Return (X, Y) of the center of cell containing provided text 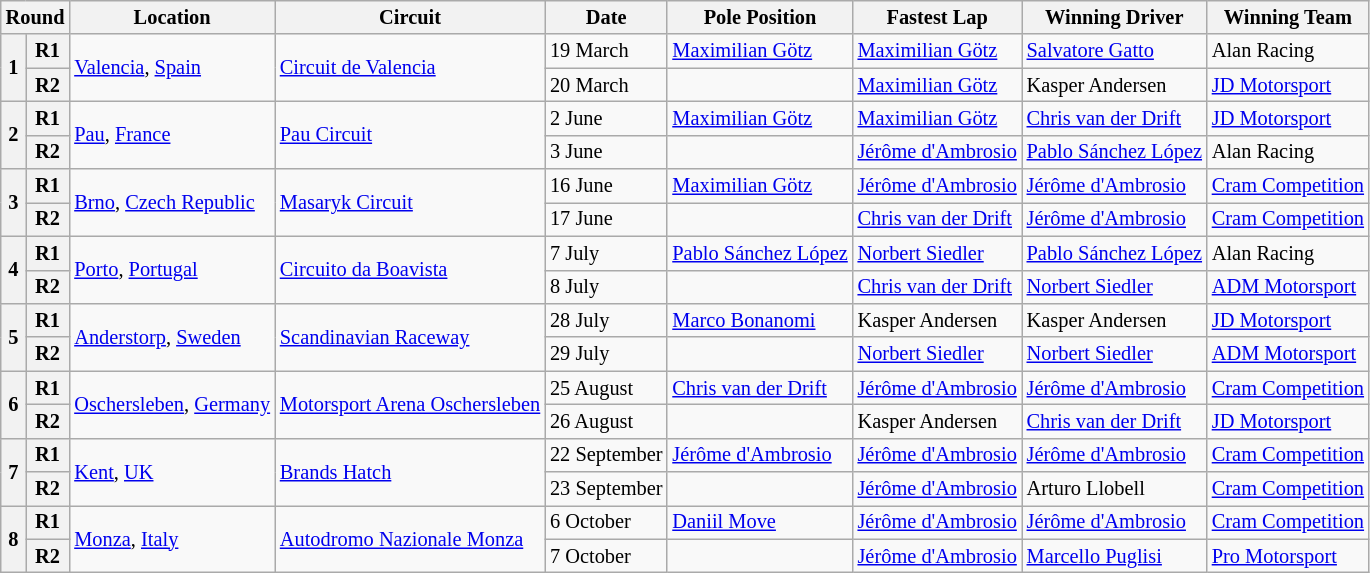
Fastest Lap (938, 17)
Circuit (410, 17)
Autodromo Nazionale Monza (410, 538)
16 June (606, 186)
Kent, UK (172, 472)
29 July (606, 354)
3 June (606, 152)
3 (14, 202)
Winning Team (1288, 17)
Daniil Move (760, 522)
7 October (606, 556)
2 June (606, 118)
Pau, France (172, 134)
4 (14, 270)
19 March (606, 51)
1 (14, 68)
Marcello Puglisi (1114, 556)
Valencia, Spain (172, 68)
Marco Bonanomi (760, 320)
Date (606, 17)
Anderstorp, Sweden (172, 336)
26 August (606, 421)
Pau Circuit (410, 134)
Brands Hatch (410, 472)
Pro Motorsport (1288, 556)
Porto, Portugal (172, 270)
25 August (606, 388)
Scandinavian Raceway (410, 336)
6 October (606, 522)
Salvatore Gatto (1114, 51)
23 September (606, 489)
7 (14, 472)
8 (14, 538)
Arturo Llobell (1114, 489)
6 (14, 404)
8 July (606, 287)
Circuit de Valencia (410, 68)
Oschersleben, Germany (172, 404)
7 July (606, 253)
Circuito da Boavista (410, 270)
5 (14, 336)
Location (172, 17)
22 September (606, 455)
Motorsport Arena Oschersleben (410, 404)
Brno, Czech Republic (172, 202)
2 (14, 134)
Masaryk Circuit (410, 202)
17 June (606, 219)
Monza, Italy (172, 538)
28 July (606, 320)
20 March (606, 85)
Winning Driver (1114, 17)
Pole Position (760, 17)
Round (36, 17)
